Find where the given text appears and provide that cell's center as (X, Y) coordinate. 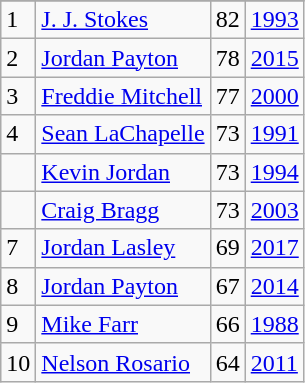
J. J. Stokes (123, 20)
Freddie Mitchell (123, 96)
64 (228, 362)
4 (18, 134)
3 (18, 96)
2014 (274, 286)
77 (228, 96)
1993 (274, 20)
2 (18, 58)
2003 (274, 210)
Jordan Lasley (123, 248)
2015 (274, 58)
10 (18, 362)
2000 (274, 96)
78 (228, 58)
7 (18, 248)
Craig Bragg (123, 210)
82 (228, 20)
8 (18, 286)
Sean LaChapelle (123, 134)
Nelson Rosario (123, 362)
Kevin Jordan (123, 172)
1991 (274, 134)
9 (18, 324)
1994 (274, 172)
1 (18, 20)
66 (228, 324)
2017 (274, 248)
2011 (274, 362)
1988 (274, 324)
69 (228, 248)
67 (228, 286)
Mike Farr (123, 324)
